Extract the (x, y) coordinate from the center of the cell holding the provided text.  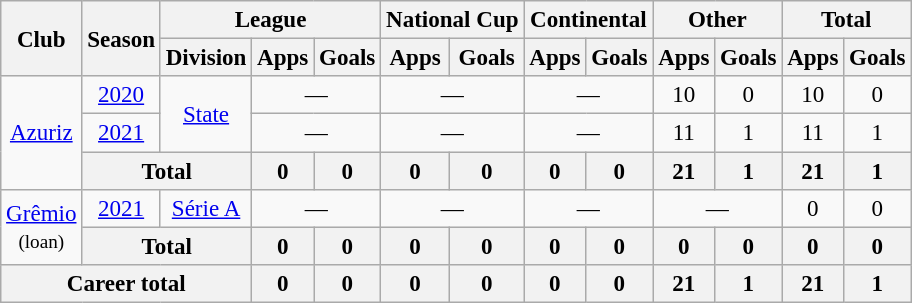
National Cup (452, 20)
Division (206, 58)
League (270, 20)
Azuriz (42, 132)
Club (42, 38)
Season (122, 38)
Grêmio(loan) (42, 228)
Other (718, 20)
State (206, 114)
Career total (126, 284)
Série A (206, 209)
2020 (122, 95)
Continental (588, 20)
